Capture the cell that displays the provided text and extract its [x, y] central coordinate. 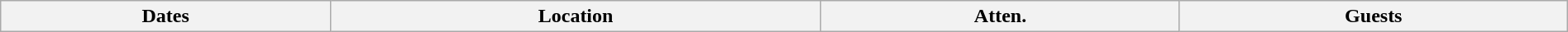
Guests [1373, 16]
Atten. [1001, 16]
Location [576, 16]
Dates [165, 16]
